Detect which cell encompasses the target text, then output its (X, Y) center coordinate. 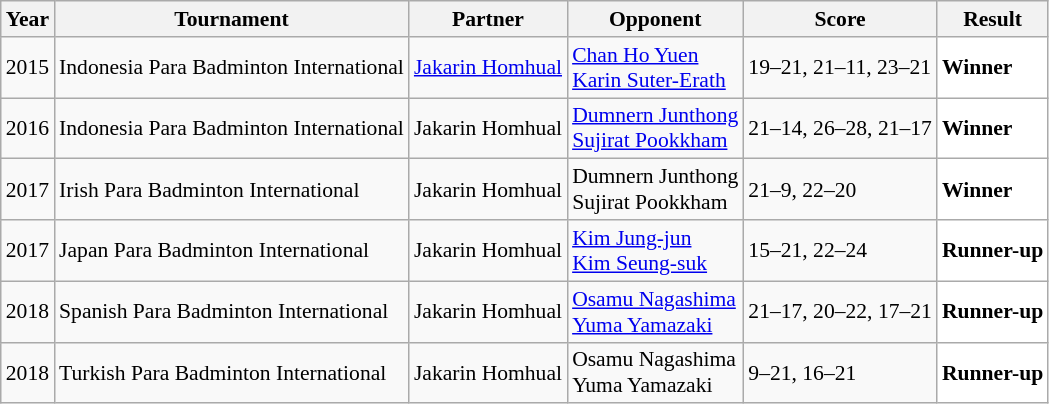
Score (840, 19)
21–9, 22–20 (840, 190)
2016 (28, 128)
Chan Ho Yuen Karin Suter-Erath (655, 68)
Year (28, 19)
15–21, 22–24 (840, 250)
Partner (488, 19)
Turkish Para Badminton International (232, 372)
Tournament (232, 19)
Kim Jung-jun Kim Seung-suk (655, 250)
21–17, 20–22, 17–21 (840, 312)
Spanish Para Badminton International (232, 312)
2015 (28, 68)
21–14, 26–28, 21–17 (840, 128)
Japan Para Badminton International (232, 250)
Opponent (655, 19)
19–21, 21–11, 23–21 (840, 68)
9–21, 16–21 (840, 372)
Irish Para Badminton International (232, 190)
Result (992, 19)
